From the cell containing the given text, extract its center point as [X, Y] coordinate. 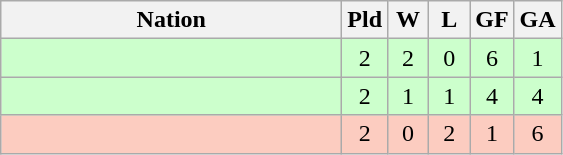
W [408, 20]
L [450, 20]
Pld [365, 20]
GA [538, 20]
Nation [172, 20]
GF [492, 20]
